Search for the cell housing the specified text and yield its (X, Y) center coordinate. 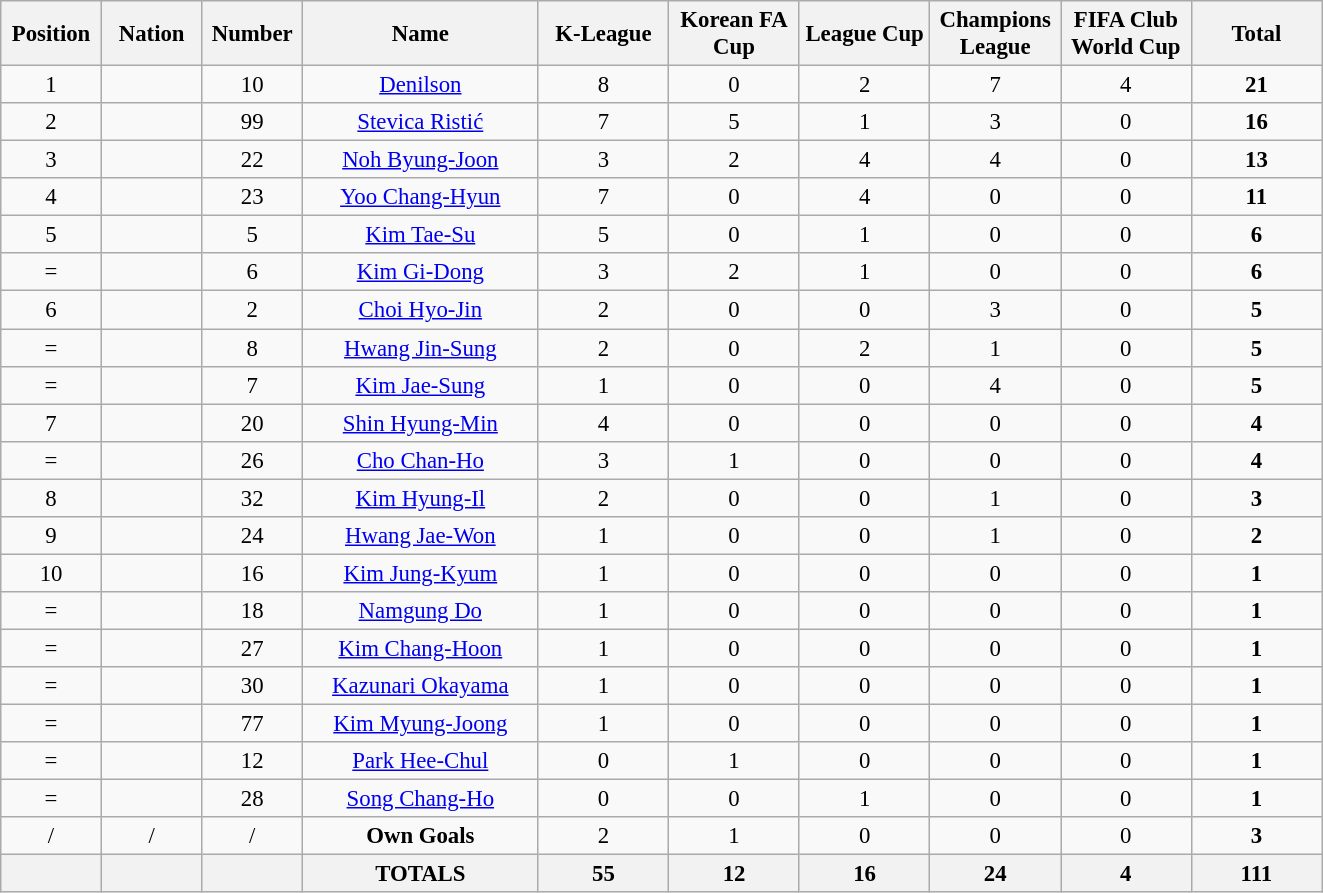
Total (1256, 34)
9 (52, 536)
Yoo Chang-Hyun (421, 197)
Kazunari Okayama (421, 686)
77 (252, 724)
Shin Hyung-Min (421, 423)
Champions League (996, 34)
Song Chang-Ho (421, 799)
26 (252, 460)
TOTALS (421, 874)
28 (252, 799)
11 (1256, 197)
Nation (152, 34)
32 (252, 498)
23 (252, 197)
Cho Chan-Ho (421, 460)
Hwang Jin-Sung (421, 348)
Kim Myung-Joong (421, 724)
Kim Gi-Dong (421, 273)
Stevica Ristić (421, 122)
Own Goals (421, 836)
55 (604, 874)
Kim Chang-Hoon (421, 648)
99 (252, 122)
18 (252, 611)
20 (252, 423)
Choi Hyo-Jin (421, 310)
FIFA Club World Cup (1126, 34)
Korean FA Cup (734, 34)
Kim Hyung-Il (421, 498)
13 (1256, 160)
Kim Jung-Kyum (421, 573)
Park Hee-Chul (421, 761)
22 (252, 160)
Number (252, 34)
Denilson (421, 85)
Position (52, 34)
111 (1256, 874)
Noh Byung-Joon (421, 160)
League Cup (864, 34)
Kim Jae-Sung (421, 385)
Name (421, 34)
Kim Tae-Su (421, 235)
K-League (604, 34)
21 (1256, 85)
Namgung Do (421, 611)
Hwang Jae-Won (421, 536)
27 (252, 648)
30 (252, 686)
